Return [x, y] of the center of cell containing provided text 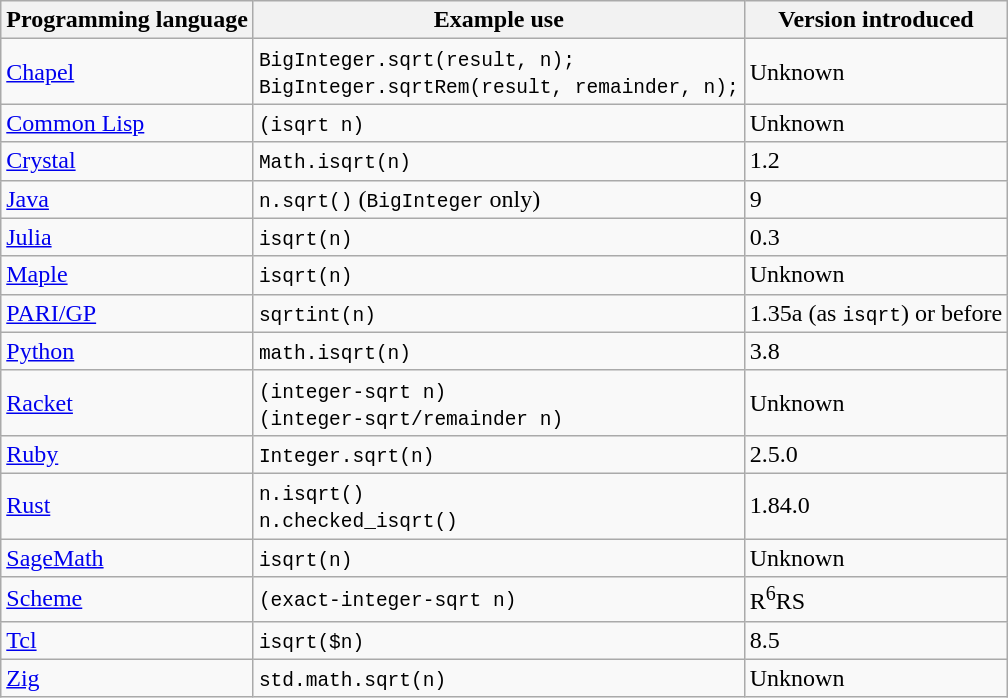
Maple [128, 275]
Java [128, 199]
(isqrt n) [498, 123]
(integer-sqrt n)(integer-sqrt/remainder n) [498, 402]
Racket [128, 402]
Example use [498, 20]
std.math.sqrt(n) [498, 678]
Python [128, 351]
Version introduced [876, 20]
3.8 [876, 351]
8.5 [876, 640]
SageMath [128, 557]
PARI/GP [128, 313]
math.isqrt(n) [498, 351]
(exact-integer-sqrt n) [498, 600]
n.isqrt()n.checked_isqrt() [498, 506]
Math.isqrt(n) [498, 161]
Rust [128, 506]
Ruby [128, 454]
Integer.sqrt(n) [498, 454]
sqrtint(n) [498, 313]
Julia [128, 237]
9 [876, 199]
R6RS [876, 600]
isqrt($n) [498, 640]
Programming language [128, 20]
BigInteger.sqrt(result, n);BigInteger.sqrtRem(result, remainder, n); [498, 72]
2.5.0 [876, 454]
Chapel [128, 72]
Tcl [128, 640]
Zig [128, 678]
Scheme [128, 600]
1.2 [876, 161]
n.sqrt() (BigInteger only) [498, 199]
0.3 [876, 237]
Common Lisp [128, 123]
1.35a (as isqrt) or before [876, 313]
1.84.0 [876, 506]
Crystal [128, 161]
